Return (X, Y) of the center of cell containing provided text 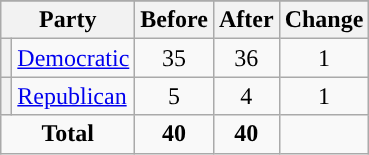
Republican (74, 96)
Before (174, 20)
After (246, 20)
5 (174, 96)
Total (68, 134)
4 (246, 96)
36 (246, 58)
Democratic (74, 58)
Party (68, 20)
35 (174, 58)
Change (324, 20)
